Return the [x, y] coordinate for the center point of the cell that contains the specified text.  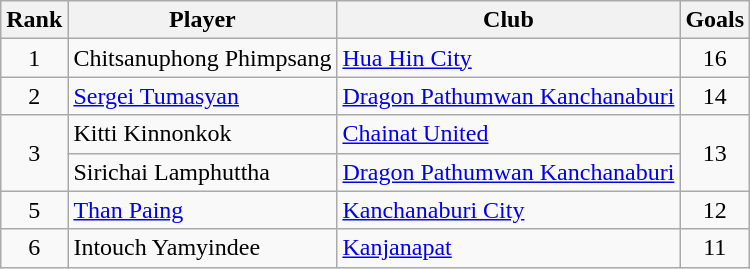
Kanjanapat [508, 248]
3 [34, 153]
Chitsanuphong Phimpsang [202, 58]
Intouch Yamyindee [202, 248]
Player [202, 20]
6 [34, 248]
1 [34, 58]
16 [715, 58]
Sergei Tumasyan [202, 96]
Sirichai Lamphuttha [202, 172]
Kanchanaburi City [508, 210]
Hua Hin City [508, 58]
Than Paing [202, 210]
Chainat United [508, 134]
11 [715, 248]
Kitti Kinnonkok [202, 134]
Club [508, 20]
5 [34, 210]
Rank [34, 20]
14 [715, 96]
13 [715, 153]
12 [715, 210]
Goals [715, 20]
2 [34, 96]
